Detect which cell encompasses the target text, then output its (x, y) center coordinate. 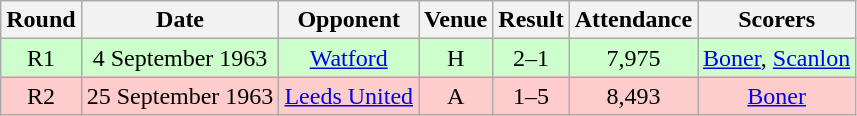
Attendance (633, 20)
7,975 (633, 58)
1–5 (531, 96)
A (456, 96)
25 September 1963 (180, 96)
Scorers (777, 20)
Watford (349, 58)
2–1 (531, 58)
Boner, Scanlon (777, 58)
R1 (41, 58)
Opponent (349, 20)
Date (180, 20)
8,493 (633, 96)
4 September 1963 (180, 58)
Leeds United (349, 96)
Boner (777, 96)
R2 (41, 96)
Venue (456, 20)
Round (41, 20)
H (456, 58)
Result (531, 20)
